Search for the cell housing the specified text and yield its [x, y] center coordinate. 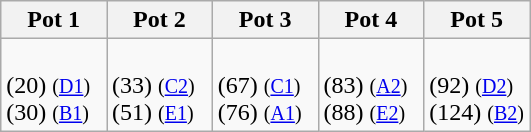
Pot 1 [54, 20]
Pot 4 [371, 20]
(92) (D2) (124) (B2) [477, 85]
Pot 2 [159, 20]
(83) (A2) (88) (E2) [371, 85]
Pot 3 [265, 20]
Pot 5 [477, 20]
(20) (D1) (30) (B1) [54, 85]
(67) (C1) (76) (A1) [265, 85]
(33) (C2) (51) (E1) [159, 85]
